Determine the (x, y) coordinate at the center of the cell enclosing the given text.  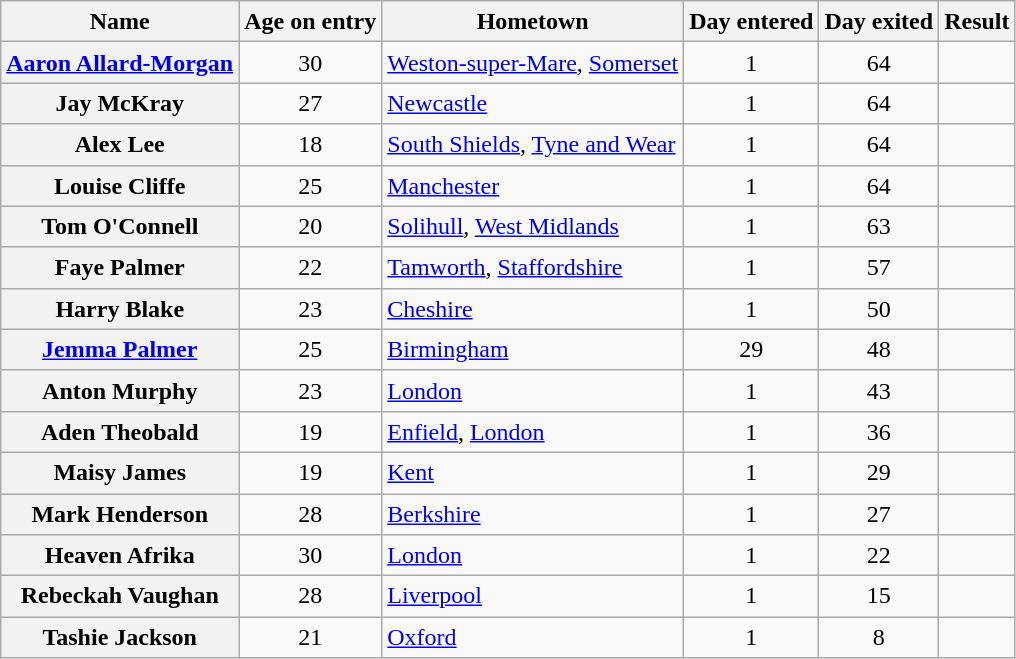
Anton Murphy (120, 390)
Solihull, West Midlands (533, 226)
Cheshire (533, 308)
Hometown (533, 22)
Aaron Allard-Morgan (120, 62)
Age on entry (310, 22)
Tom O'Connell (120, 226)
Kent (533, 472)
Mark Henderson (120, 514)
48 (879, 350)
Aden Theobald (120, 432)
Faye Palmer (120, 268)
15 (879, 596)
36 (879, 432)
20 (310, 226)
Liverpool (533, 596)
21 (310, 638)
Oxford (533, 638)
Rebeckah Vaughan (120, 596)
Birmingham (533, 350)
Tashie Jackson (120, 638)
Newcastle (533, 104)
Harry Blake (120, 308)
Enfield, London (533, 432)
Louise Cliffe (120, 186)
Day exited (879, 22)
Manchester (533, 186)
Tamworth, Staffordshire (533, 268)
63 (879, 226)
Heaven Afrika (120, 556)
Result (977, 22)
43 (879, 390)
Maisy James (120, 472)
Weston-super-Mare, Somerset (533, 62)
Berkshire (533, 514)
57 (879, 268)
Alex Lee (120, 144)
Jay McKray (120, 104)
Day entered (752, 22)
8 (879, 638)
50 (879, 308)
18 (310, 144)
Jemma Palmer (120, 350)
South Shields, Tyne and Wear (533, 144)
Name (120, 22)
